Return [X, Y] of the center of cell containing provided text 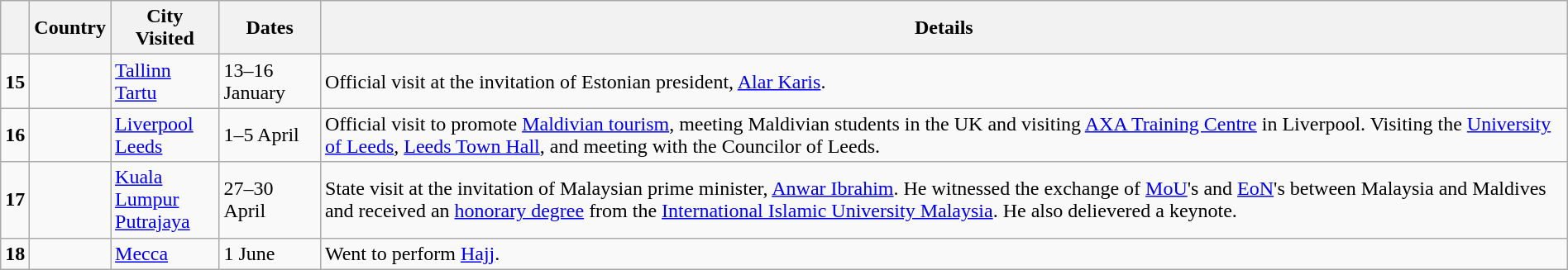
Country [70, 28]
Official visit at the invitation of Estonian president, Alar Karis. [944, 81]
Details [944, 28]
1 June [270, 253]
17 [15, 200]
1–5 April [270, 135]
Mecca [165, 253]
LiverpoolLeeds [165, 135]
Dates [270, 28]
TallinnTartu [165, 81]
Kuala LumpurPutrajaya [165, 200]
15 [15, 81]
Went to perform Hajj. [944, 253]
27–30 April [270, 200]
16 [15, 135]
18 [15, 253]
13–16 January [270, 81]
City Visited [165, 28]
